From the cell containing the given text, extract its center point as (x, y) coordinate. 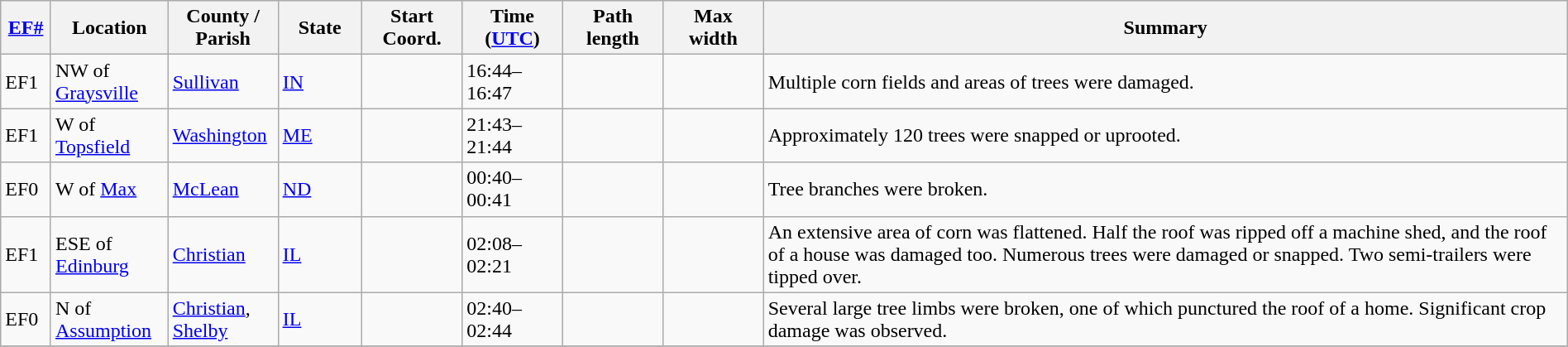
Multiple corn fields and areas of trees were damaged. (1165, 81)
Sullivan (223, 81)
16:44–16:47 (513, 81)
Washington (223, 136)
ND (319, 189)
21:43–21:44 (513, 136)
ESE of Edinburg (109, 254)
Time (UTC) (513, 28)
Christian (223, 254)
02:08–02:21 (513, 254)
N of Assumption (109, 320)
ME (319, 136)
Summary (1165, 28)
Location (109, 28)
W of Max (109, 189)
W of Topsfield (109, 136)
State (319, 28)
Max width (713, 28)
Christian, Shelby (223, 320)
IN (319, 81)
Tree branches were broken. (1165, 189)
Start Coord. (412, 28)
Approximately 120 trees were snapped or uprooted. (1165, 136)
Path length (612, 28)
County / Parish (223, 28)
NW of Graysville (109, 81)
00:40–00:41 (513, 189)
02:40–02:44 (513, 320)
Several large tree limbs were broken, one of which punctured the roof of a home. Significant crop damage was observed. (1165, 320)
EF# (26, 28)
McLean (223, 189)
